Locate the cell with the specified text and output its [X, Y] center coordinate. 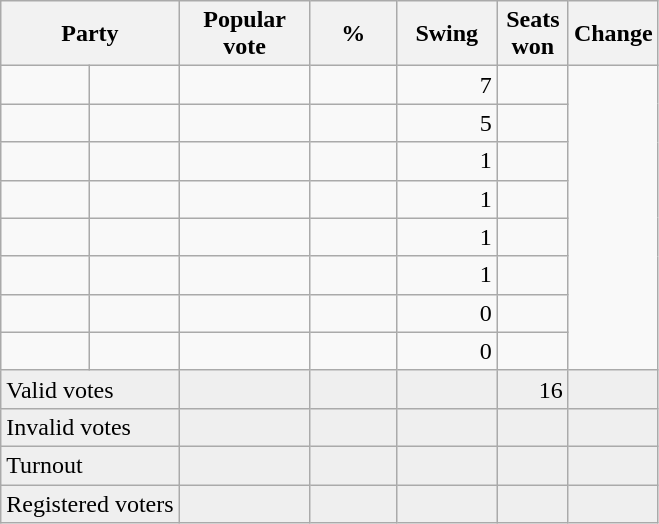
Invalid votes [90, 427]
Popular vote [244, 34]
% [353, 34]
Valid votes [90, 389]
Party [90, 34]
Seatswon [532, 34]
7 [446, 85]
Registered voters [90, 503]
Turnout [90, 465]
Change [613, 34]
16 [532, 389]
5 [446, 123]
Swing [446, 34]
